Return [X, Y] of the center of cell containing provided text 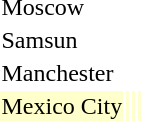
Mexico City [62, 106]
Samsun [62, 40]
Manchester [62, 73]
